Search for the cell housing the specified text and yield its (X, Y) center coordinate. 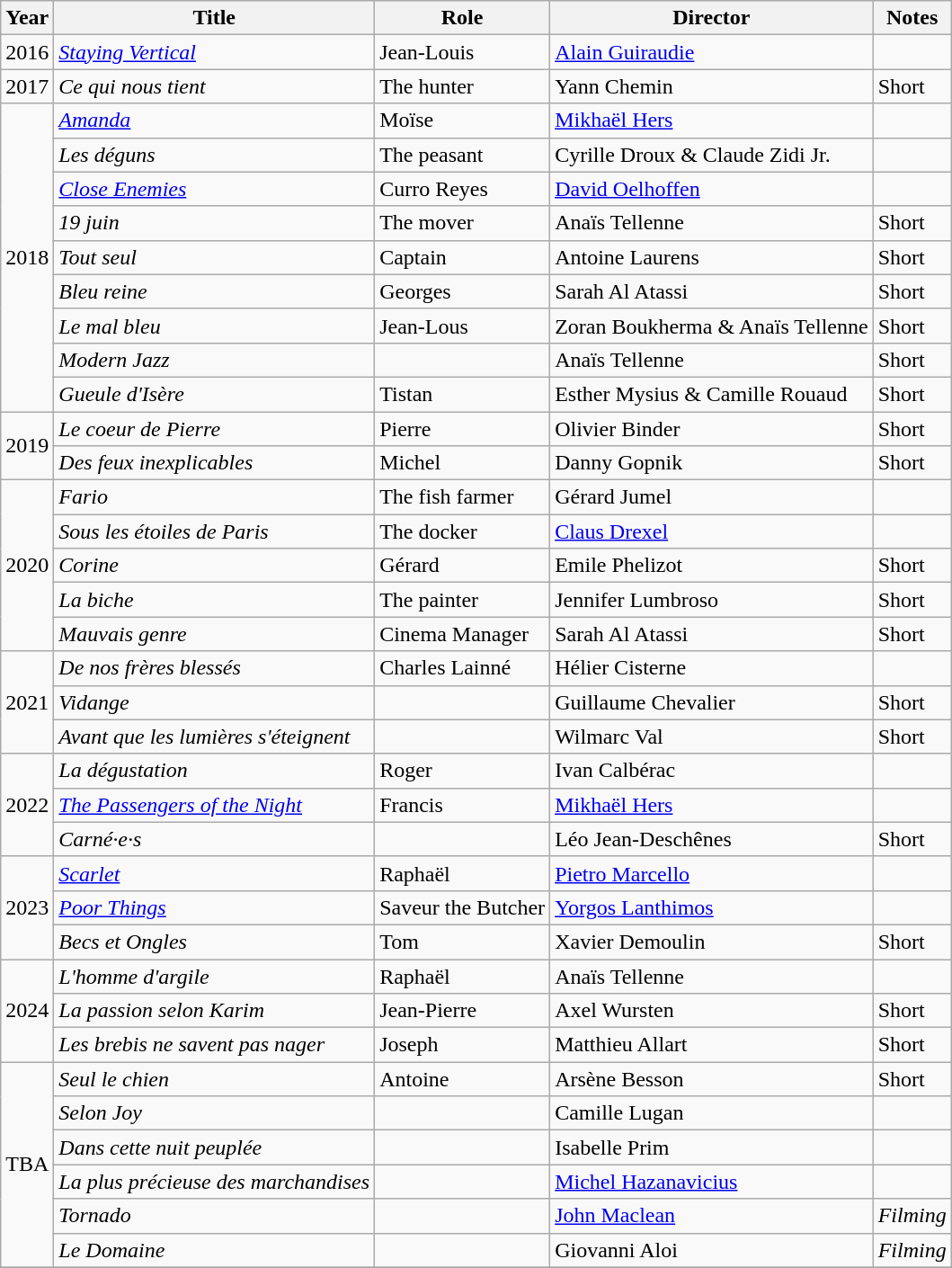
Tornado (214, 1216)
Saveur the Butcher (462, 907)
Le Domaine (214, 1250)
2016 (27, 52)
Guillaume Chevalier (712, 702)
Amanda (214, 121)
Close Enemies (214, 189)
La dégustation (214, 771)
Cyrille Droux & Claude Zidi Jr. (712, 155)
Arsène Besson (712, 1079)
John Maclean (712, 1216)
Captain (462, 257)
La passion selon Karim (214, 1011)
Antoine (462, 1079)
Dans cette nuit peuplée (214, 1147)
Xavier Demoulin (712, 942)
2020 (27, 566)
Michel (462, 463)
2023 (27, 907)
La biche (214, 600)
2022 (27, 805)
Title (214, 18)
Mauvais genre (214, 634)
Carné·e·s (214, 839)
Sous les étoiles de Paris (214, 531)
Selon Joy (214, 1113)
Year (27, 18)
2018 (27, 257)
Jean-Lous (462, 326)
Zoran Boukherma & Anaïs Tellenne (712, 326)
Scarlet (214, 873)
Georges (462, 291)
Gérard (462, 566)
Le coeur de Pierre (214, 429)
Alain Guiraudie (712, 52)
Axel Wursten (712, 1011)
The docker (462, 531)
Olivier Binder (712, 429)
2024 (27, 1010)
Tom (462, 942)
Avant que les lumières s'éteignent (214, 737)
Director (712, 18)
Les brebis ne savent pas nager (214, 1045)
The peasant (462, 155)
Fario (214, 497)
La plus précieuse des marchandises (214, 1182)
Jean-Pierre (462, 1011)
David Oelhoffen (712, 189)
2021 (27, 702)
Jennifer Lumbroso (712, 600)
Notes (912, 18)
Antoine Laurens (712, 257)
Jean-Louis (462, 52)
Giovanni Aloi (712, 1250)
2019 (27, 446)
Yann Chemin (712, 86)
Matthieu Allart (712, 1045)
Bleu reine (214, 291)
Poor Things (214, 907)
De nos frères blessés (214, 668)
Cinema Manager (462, 634)
Isabelle Prim (712, 1147)
Camille Lugan (712, 1113)
2017 (27, 86)
Wilmarc Val (712, 737)
Corine (214, 566)
Staying Vertical (214, 52)
Curro Reyes (462, 189)
Léo Jean-Deschênes (712, 839)
Role (462, 18)
Danny Gopnik (712, 463)
Yorgos Lanthimos (712, 907)
The hunter (462, 86)
Roger (462, 771)
Vidange (214, 702)
Le mal bleu (214, 326)
Esther Mysius & Camille Rouaud (712, 394)
Des feux inexplicables (214, 463)
Les déguns (214, 155)
Claus Drexel (712, 531)
Tout seul (214, 257)
The mover (462, 223)
Gérard Jumel (712, 497)
TBA (27, 1165)
Hélier Cisterne (712, 668)
Michel Hazanavicius (712, 1182)
Seul le chien (214, 1079)
The fish farmer (462, 497)
Joseph (462, 1045)
Pietro Marcello (712, 873)
Charles Lainné (462, 668)
Francis (462, 805)
Moïse (462, 121)
L'homme d'argile (214, 976)
Pierre (462, 429)
Becs et Ongles (214, 942)
Ce qui nous tient (214, 86)
Ivan Calbérac (712, 771)
Emile Phelizot (712, 566)
The Passengers of the Night (214, 805)
Modern Jazz (214, 360)
19 juin (214, 223)
Gueule d'Isère (214, 394)
The painter (462, 600)
Tistan (462, 394)
